Capture the cell that displays the provided text and extract its [X, Y] central coordinate. 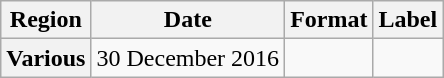
Format [329, 20]
Various [46, 58]
Label [408, 20]
Date [188, 20]
30 December 2016 [188, 58]
Region [46, 20]
